Return the (X, Y) coordinate for the center point of the cell that contains the specified text.  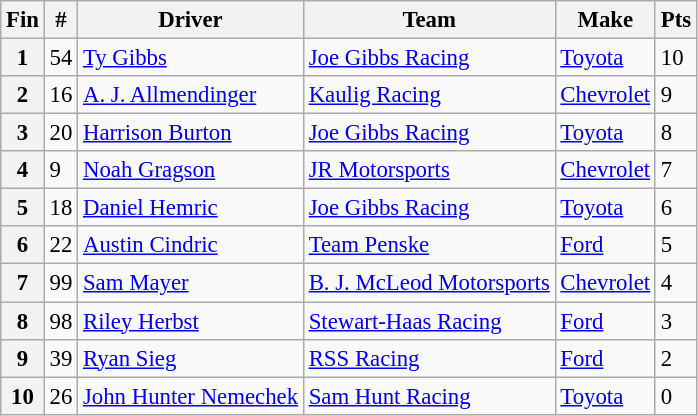
99 (60, 283)
# (60, 20)
20 (60, 133)
John Hunter Nemechek (191, 396)
98 (60, 321)
Make (605, 20)
Sam Hunt Racing (429, 396)
Team (429, 20)
26 (60, 396)
B. J. McLeod Motorsports (429, 283)
16 (60, 95)
Noah Gragson (191, 170)
A. J. Allmendinger (191, 95)
1 (23, 58)
Fin (23, 20)
Ty Gibbs (191, 58)
RSS Racing (429, 358)
Riley Herbst (191, 321)
22 (60, 245)
Team Penske (429, 245)
39 (60, 358)
18 (60, 208)
JR Motorsports (429, 170)
Austin Cindric (191, 245)
Kaulig Racing (429, 95)
Driver (191, 20)
54 (60, 58)
0 (676, 396)
Harrison Burton (191, 133)
Stewart-Haas Racing (429, 321)
Pts (676, 20)
Daniel Hemric (191, 208)
Sam Mayer (191, 283)
Ryan Sieg (191, 358)
